Return (x, y) of the center of cell containing provided text 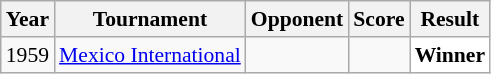
Tournament (150, 19)
Mexico International (150, 55)
Score (378, 19)
Year (28, 19)
Result (450, 19)
Opponent (298, 19)
1959 (28, 55)
Winner (450, 55)
